Provide the [x, y] coordinate of the cell's center where the given text is located.  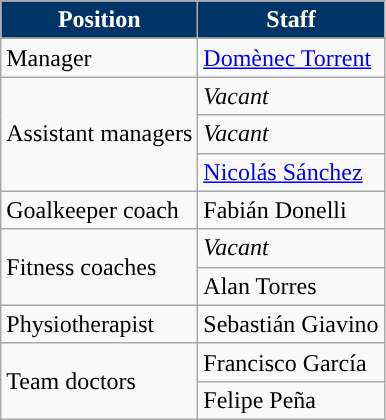
Goalkeeper coach [100, 210]
Nicolás Sánchez [291, 172]
Physiotherapist [100, 324]
Manager [100, 58]
Alan Torres [291, 286]
Team doctors [100, 381]
Fitness coaches [100, 267]
Fabián Donelli [291, 210]
Domènec Torrent [291, 58]
Position [100, 20]
Sebastián Giavino [291, 324]
Francisco García [291, 362]
Staff [291, 20]
Felipe Peña [291, 400]
Assistant managers [100, 134]
